Locate the cell with the specified text and output its (X, Y) center coordinate. 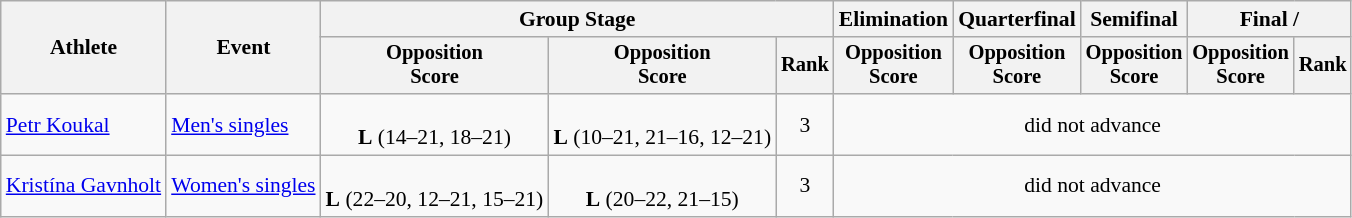
L (20–22, 21–15) (662, 186)
Quarterfinal (1017, 19)
Semifinal (1134, 19)
Men's singles (243, 124)
Petr Koukal (84, 124)
Final / (1269, 19)
Athlete (84, 48)
Elimination (894, 19)
Kristína Gavnholt (84, 186)
Event (243, 48)
L (22–20, 12–21, 15–21) (435, 186)
Group Stage (578, 19)
Women's singles (243, 186)
L (14–21, 18–21) (435, 124)
L (10–21, 21–16, 12–21) (662, 124)
